For the text-containing cell, return its midpoint in [x, y] coordinate format. 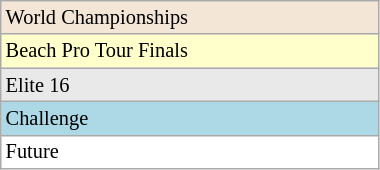
Future [190, 152]
Beach Pro Tour Finals [190, 51]
World Championships [190, 17]
Elite 16 [190, 85]
Challenge [190, 118]
